Capture the cell that displays the provided text and extract its [X, Y] central coordinate. 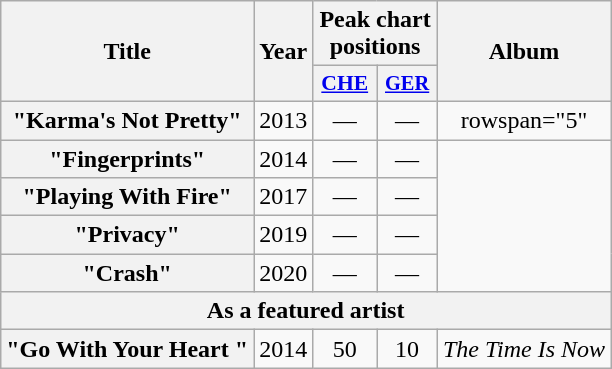
Year [284, 52]
"Privacy" [128, 235]
"Karma's Not Pretty" [128, 120]
Peak chart positions [376, 34]
50 [345, 349]
2017 [284, 197]
2013 [284, 120]
2019 [284, 235]
The Time Is Now [524, 349]
"Playing With Fire" [128, 197]
Title [128, 52]
As a featured artist [306, 311]
2020 [284, 273]
"Fingerprints" [128, 159]
"Crash" [128, 273]
CHE [345, 84]
rowspan="5" [524, 120]
Album [524, 52]
GER [408, 84]
10 [408, 349]
"Go With Your Heart " [128, 349]
